From the cell containing the given text, extract its center point as (X, Y) coordinate. 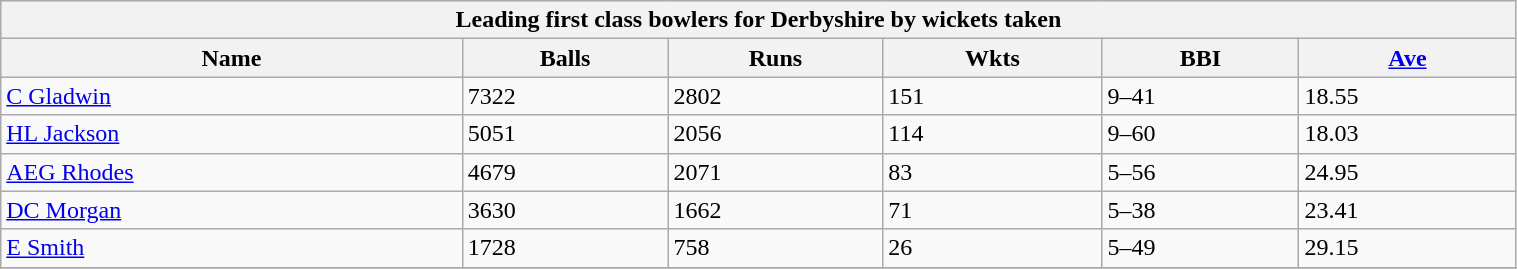
5051 (565, 134)
24.95 (1408, 172)
1662 (776, 210)
1728 (565, 248)
Runs (776, 58)
5–56 (1200, 172)
9–41 (1200, 96)
BBI (1200, 58)
3630 (565, 210)
83 (992, 172)
29.15 (1408, 248)
Ave (1408, 58)
2071 (776, 172)
18.03 (1408, 134)
HL Jackson (232, 134)
9–60 (1200, 134)
71 (992, 210)
2056 (776, 134)
5–49 (1200, 248)
23.41 (1408, 210)
2802 (776, 96)
4679 (565, 172)
DC Morgan (232, 210)
18.55 (1408, 96)
Wkts (992, 58)
758 (776, 248)
7322 (565, 96)
Balls (565, 58)
114 (992, 134)
26 (992, 248)
Leading first class bowlers for Derbyshire by wickets taken (758, 20)
151 (992, 96)
5–38 (1200, 210)
E Smith (232, 248)
Name (232, 58)
AEG Rhodes (232, 172)
C Gladwin (232, 96)
